Return the (x, y) coordinate for the center point of the cell that contains the specified text.  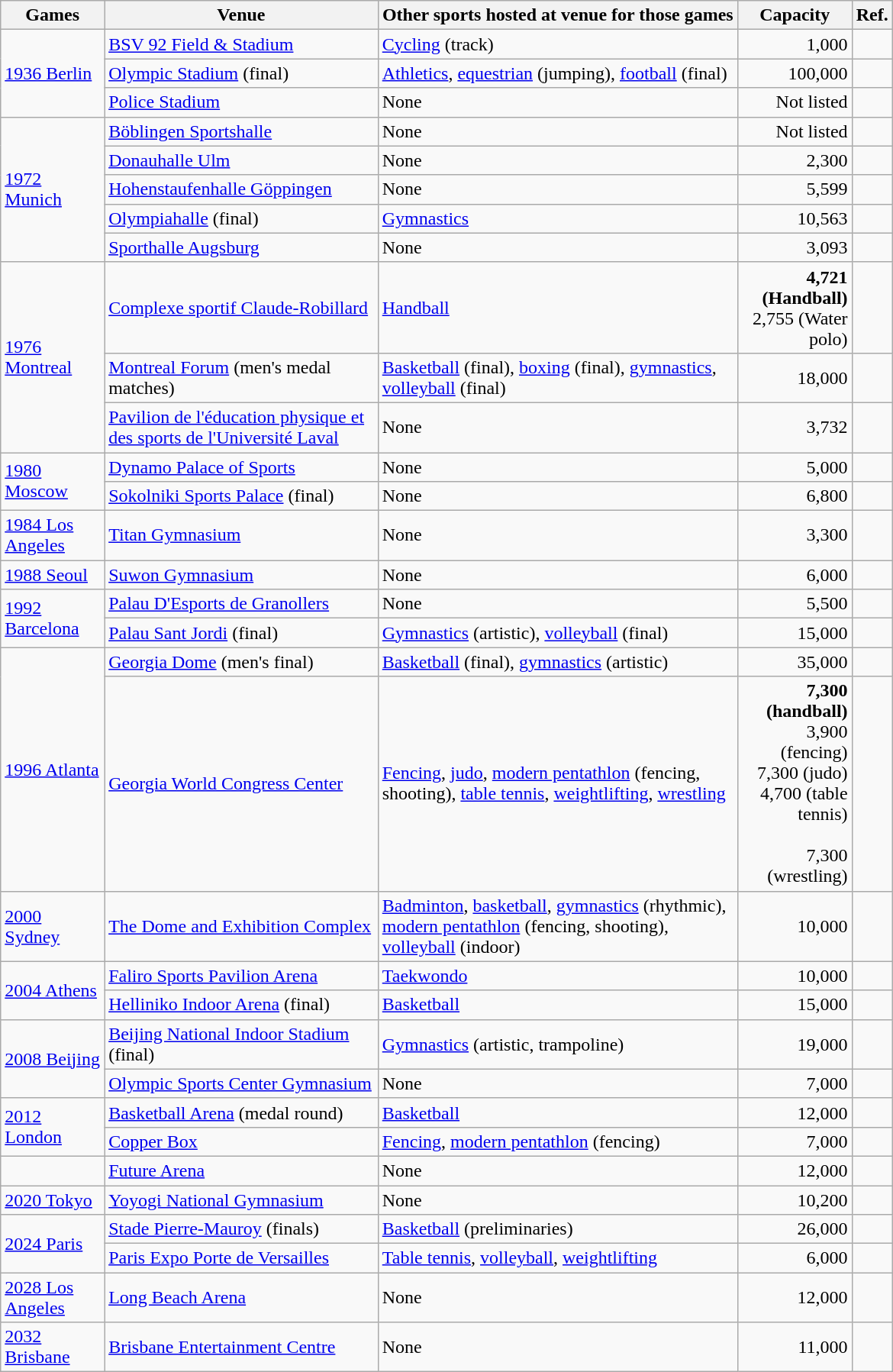
18,000 (795, 377)
4,721 (Handball)2,755 (Water polo) (795, 307)
Olympic Sports Center Gymnasium (241, 1083)
100,000 (795, 73)
1976 Montreal (53, 357)
Dynamo Palace of Sports (241, 466)
Ref. (872, 15)
2020 Tokyo (53, 1199)
Brisbane Entertainment Centre (241, 1347)
BSV 92 Field & Stadium (241, 44)
35,000 (795, 662)
The Dome and Exhibition Complex (241, 926)
Other sports hosted at venue for those games (557, 15)
2008 Beijing (53, 1058)
1980 Moscow (53, 481)
Badminton, basketball, gymnastics (rhythmic), modern pentathlon (fencing, shooting), volleyball (indoor) (557, 926)
Copper Box (241, 1141)
1988 Seoul (53, 575)
Olympiahalle (final) (241, 218)
2,300 (795, 160)
11,000 (795, 1347)
Athletics, equestrian (jumping), football (final) (557, 73)
Basketball Arena (medal round) (241, 1112)
3,732 (795, 428)
Taekwondo (557, 976)
Faliro Sports Pavilion Arena (241, 976)
Paris Expo Porte de Versailles (241, 1258)
Sokolniki Sports Palace (final) (241, 496)
Palau Sant Jordi (final) (241, 633)
Handball (557, 307)
Complexe sportif Claude-Robillard (241, 307)
Beijing National Indoor Stadium (final) (241, 1044)
5,000 (795, 466)
1992 Barcelona (53, 618)
1972 Munich (53, 189)
Georgia Dome (men's final) (241, 662)
19,000 (795, 1044)
Table tennis, volleyball, weightlifting (557, 1258)
Cycling (track) (557, 44)
5,500 (795, 604)
Helliniko Indoor Arena (final) (241, 1005)
2028 Los Angeles (53, 1298)
Olympic Stadium (final) (241, 73)
Basketball (final), boxing (final), gymnastics, volleyball (final) (557, 377)
Basketball (preliminaries) (557, 1229)
Böblingen Sportshalle (241, 131)
2024 Paris (53, 1244)
Georgia World Congress Center (241, 783)
1936 Berlin (53, 73)
Palau D'Esports de Granollers (241, 604)
Gymnastics (557, 218)
10,200 (795, 1199)
Venue (241, 15)
Suwon Gymnasium (241, 575)
Hohenstaufenhalle Göppingen (241, 189)
2032 Brisbane (53, 1347)
Yoyogi National Gymnasium (241, 1199)
1996 Atlanta (53, 770)
Police Stadium (241, 102)
Games (53, 15)
Titan Gymnasium (241, 536)
7,300 (handball)3,900 (fencing)7,300 (judo)4,700 (table tennis)7,300 (wrestling) (795, 783)
1984 Los Angeles (53, 536)
1,000 (795, 44)
Donauhalle Ulm (241, 160)
Gymnastics (artistic, trampoline) (557, 1044)
Future Arena (241, 1170)
Capacity (795, 15)
Stade Pierre-Mauroy (finals) (241, 1229)
Pavilion de l'éducation physique et des sports de l'Université Laval (241, 428)
Montreal Forum (men's medal matches) (241, 377)
Fencing, modern pentathlon (fencing) (557, 1141)
Fencing, judo, modern pentathlon (fencing, shooting), table tennis, weightlifting, wrestling (557, 783)
3,300 (795, 536)
Sporthalle Augsburg (241, 247)
26,000 (795, 1229)
Basketball (final), gymnastics (artistic) (557, 662)
3,093 (795, 247)
2004 Athens (53, 990)
6,800 (795, 496)
5,599 (795, 189)
Gymnastics (artistic), volleyball (final) (557, 633)
Long Beach Arena (241, 1298)
10,563 (795, 218)
2000 Sydney (53, 926)
2012 London (53, 1127)
